Return the (X, Y) coordinate for the center point of the cell that contains the specified text.  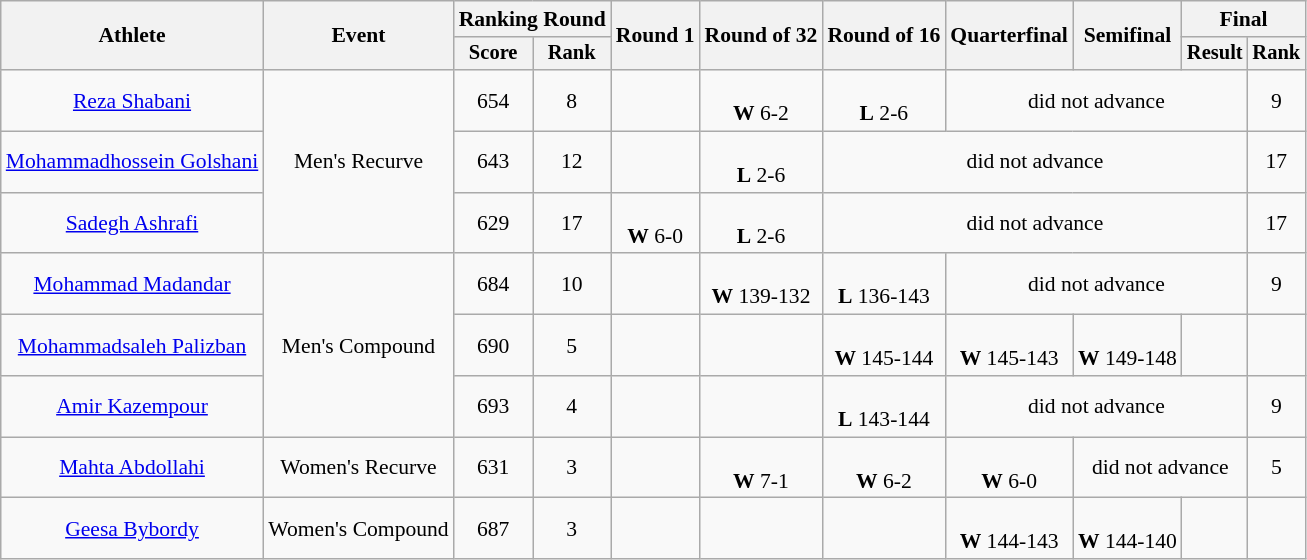
654 (494, 100)
L 143-144 (884, 406)
693 (494, 406)
Semifinal (1128, 36)
Reza Shabani (132, 100)
12 (572, 162)
684 (494, 284)
Ranking Round (532, 19)
Mohammad Madandar (132, 284)
W 145-143 (1009, 346)
643 (494, 162)
Men's Compound (358, 346)
690 (494, 346)
Quarterfinal (1009, 36)
W 144-140 (1128, 528)
8 (572, 100)
Women's Recurve (358, 468)
687 (494, 528)
Athlete (132, 36)
W 139-132 (762, 284)
Round 1 (656, 36)
Women's Compound (358, 528)
Mohammadsaleh Palizban (132, 346)
Result (1215, 54)
W 144-143 (1009, 528)
Event (358, 36)
Round of 16 (884, 36)
W 7-1 (762, 468)
Geesa Bybordy (132, 528)
Mohammadhossein Golshani (132, 162)
Mahta Abdollahi (132, 468)
Sadegh Ashrafi (132, 224)
Round of 32 (762, 36)
629 (494, 224)
Men's Recurve (358, 162)
L 136-143 (884, 284)
631 (494, 468)
Score (494, 54)
10 (572, 284)
W 149-148 (1128, 346)
Final (1244, 19)
4 (572, 406)
Amir Kazempour (132, 406)
W 145-144 (884, 346)
